Return (X, Y) of the center of cell containing provided text 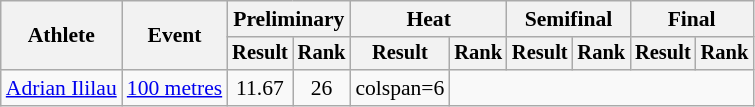
Athlete (62, 36)
colspan=6 (400, 88)
Semifinal (568, 19)
26 (322, 88)
Preliminary (288, 19)
Final (692, 19)
Adrian Ililau (62, 88)
11.67 (260, 88)
Event (174, 36)
Heat (428, 19)
100 metres (174, 88)
